Identify which cell holds the provided text, then report its [x, y] central coordinate. 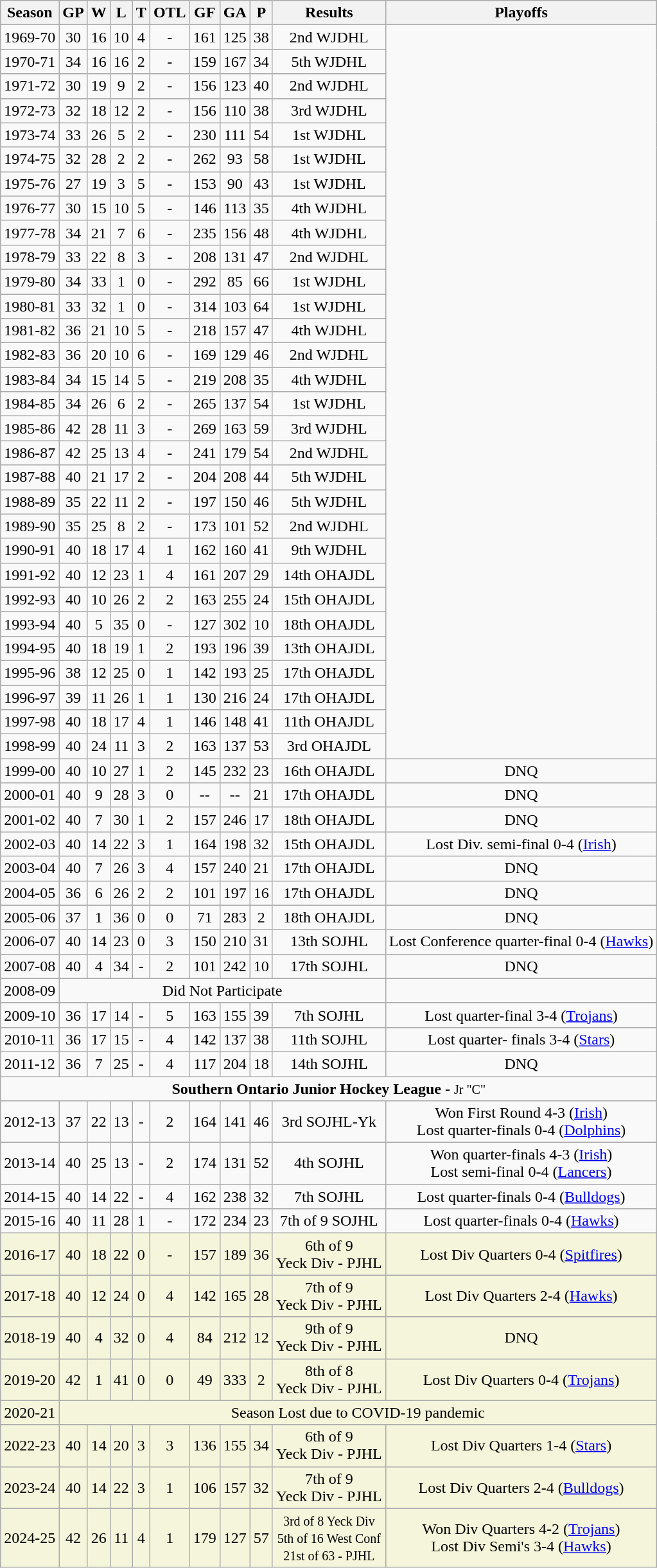
2015-16 [30, 1221]
153 [204, 184]
Won quarter-finals 4-3 (Irish)Lost semi-final 0-4 (Lancers) [521, 1164]
216 [235, 697]
1983-84 [30, 380]
1972-73 [30, 110]
110 [235, 110]
1996-97 [30, 697]
333 [235, 1380]
7th of 9 SOJHL [329, 1221]
196 [235, 648]
T [141, 13]
Results [329, 13]
148 [235, 722]
145 [204, 771]
Lost quarter-finals 0-4 (Hawks) [521, 1221]
Playoffs [521, 13]
262 [204, 159]
283 [235, 917]
1975-76 [30, 184]
Won First Round 4-3 (Irish)Lost quarter-finals 0-4 (Dolphins) [521, 1122]
165 [235, 1296]
90 [235, 184]
53 [261, 746]
123 [235, 86]
43 [261, 184]
1998-99 [30, 746]
59 [261, 428]
1973-74 [30, 135]
1984-85 [30, 404]
235 [204, 233]
1994-95 [30, 648]
W [99, 13]
84 [204, 1337]
Won Div Quarters 4-2 (Trojans)Lost Div Semi's 3-4 (Hawks) [521, 1538]
3rd OHAJDL [329, 746]
GF [204, 13]
L [121, 13]
1974-75 [30, 159]
1982-83 [30, 355]
Lost Div Quarters 2-4 (Bulldogs) [521, 1488]
1987-88 [30, 477]
2002-03 [30, 844]
64 [261, 306]
173 [204, 526]
13th OHAJDL [329, 648]
Lost Div Quarters 2-4 (Hawks) [521, 1296]
255 [235, 599]
2018-19 [30, 1337]
31 [261, 942]
265 [204, 404]
106 [204, 1488]
218 [204, 331]
58 [261, 159]
Southern Ontario Junior Hockey League - Jr "C" [329, 1089]
141 [235, 1122]
1990-91 [30, 551]
14th OHAJDL [329, 575]
2011-12 [30, 1064]
85 [235, 281]
29 [261, 575]
2020-21 [30, 1413]
P [261, 13]
11th SOJHL [329, 1039]
172 [204, 1221]
93 [235, 159]
2017-18 [30, 1296]
1992-93 [30, 599]
Lost quarter-finals 0-4 (Bulldogs) [521, 1197]
269 [204, 428]
2016-17 [30, 1254]
302 [235, 624]
Season Lost due to COVID-19 pandemic [358, 1413]
Lost Div Quarters 0-4 (Trojans) [521, 1380]
OTL [170, 13]
Season [30, 13]
2022-23 [30, 1445]
241 [204, 453]
49 [204, 1380]
117 [204, 1064]
1999-00 [30, 771]
1970-71 [30, 62]
1989-90 [30, 526]
2023-24 [30, 1488]
1978-79 [30, 257]
1981-82 [30, 331]
1997-98 [30, 722]
242 [235, 966]
234 [235, 1221]
2000-01 [30, 795]
GA [235, 13]
Lost Div. semi-final 0-4 (Irish) [521, 844]
2012-13 [30, 1122]
169 [204, 355]
Lost quarter-final 3-4 (Trojans) [521, 1015]
2001-02 [30, 820]
240 [235, 868]
14th SOJHL [329, 1064]
292 [204, 281]
160 [235, 551]
4th SOJHL [329, 1164]
212 [235, 1337]
1976-77 [30, 208]
1969-70 [30, 37]
Lost Div Quarters 1-4 (Stars) [521, 1445]
113 [235, 208]
2008-09 [30, 991]
9th WJDHL [329, 551]
238 [235, 1197]
Lost Conference quarter-final 0-4 (Hawks) [521, 942]
GP [73, 13]
174 [204, 1164]
198 [235, 844]
Lost quarter- finals 3-4 (Stars) [521, 1039]
246 [235, 820]
17th SOJHL [329, 966]
314 [204, 306]
2003-04 [30, 868]
103 [235, 306]
2019-20 [30, 1380]
3rd SOJHL-Yk [329, 1122]
2009-10 [30, 1015]
210 [235, 942]
66 [261, 281]
111 [235, 135]
2007-08 [30, 966]
1971-72 [30, 86]
159 [204, 62]
Lost Div Quarters 0-4 (Spitfires) [521, 1254]
2004-05 [30, 893]
2005-06 [30, 917]
2013-14 [30, 1164]
1985-86 [30, 428]
1986-87 [30, 453]
1995-96 [30, 673]
2010-11 [30, 1039]
48 [261, 233]
130 [204, 697]
230 [204, 135]
1977-78 [30, 233]
207 [235, 575]
125 [235, 37]
1980-81 [30, 306]
232 [235, 771]
3rd of 8 Yeck Div 5th of 16 West Conf21st of 63 - PJHL [329, 1538]
57 [261, 1538]
129 [235, 355]
9th of 9Yeck Div - PJHL [329, 1337]
13th SOJHL [329, 942]
44 [261, 477]
1993-94 [30, 624]
167 [235, 62]
2006-07 [30, 942]
11th OHAJDL [329, 722]
8th of 8Yeck Div - PJHL [329, 1380]
71 [204, 917]
2014-15 [30, 1197]
16th OHAJDL [329, 771]
2024-25 [30, 1538]
1991-92 [30, 575]
1988-89 [30, 502]
Did Not Participate [222, 991]
136 [204, 1445]
189 [235, 1254]
1979-80 [30, 281]
219 [204, 380]
